Scan for the cell matching the given text and deliver its [x, y] coordinate at center. 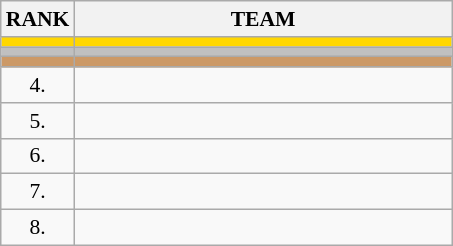
4. [38, 85]
7. [38, 192]
RANK [38, 19]
TEAM [262, 19]
8. [38, 228]
5. [38, 121]
6. [38, 156]
